Capture the cell that displays the provided text and extract its [X, Y] central coordinate. 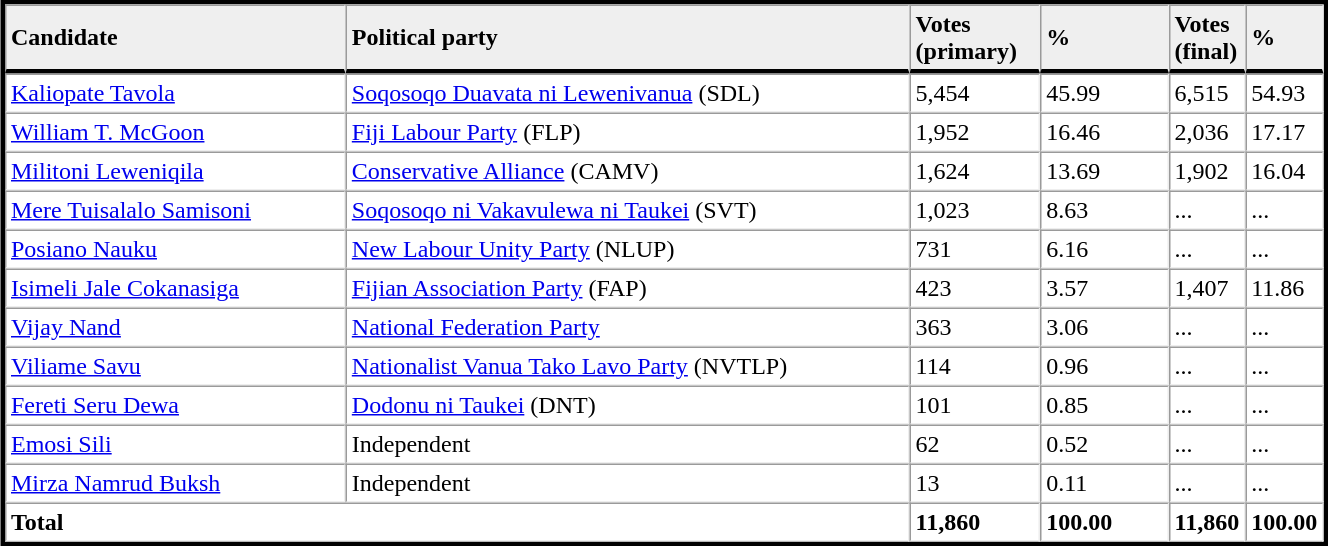
13.69 [1104, 172]
Conservative Alliance (CAMV) [628, 172]
Votes(primary) [976, 38]
0.52 [1104, 444]
2,036 [1206, 132]
Kaliopate Tavola [176, 94]
363 [976, 328]
Vijay Nand [176, 328]
101 [976, 406]
0.96 [1104, 366]
1,902 [1206, 172]
0.11 [1104, 484]
Fiji Labour Party (FLP) [628, 132]
New Labour Unity Party (NLUP) [628, 250]
1,624 [976, 172]
54.93 [1284, 94]
62 [976, 444]
Fijian Association Party (FAP) [628, 288]
Militoni Leweniqila [176, 172]
16.46 [1104, 132]
William T. McGoon [176, 132]
Dodonu ni Taukei (DNT) [628, 406]
Posiano Nauku [176, 250]
Total [458, 522]
Isimeli Jale Cokanasiga [176, 288]
Mere Tuisalalo Samisoni [176, 210]
Nationalist Vanua Tako Lavo Party (NVTLP) [628, 366]
Votes(final) [1206, 38]
Candidate [176, 38]
Political party [628, 38]
17.17 [1284, 132]
1,023 [976, 210]
13 [976, 484]
45.99 [1104, 94]
114 [976, 366]
Viliame Savu [176, 366]
6.16 [1104, 250]
1,952 [976, 132]
Fereti Seru Dewa [176, 406]
0.85 [1104, 406]
8.63 [1104, 210]
1,407 [1206, 288]
731 [976, 250]
National Federation Party [628, 328]
Emosi Sili [176, 444]
5,454 [976, 94]
Mirza Namrud Buksh [176, 484]
3.06 [1104, 328]
Soqosoqo Duavata ni Lewenivanua (SDL) [628, 94]
Soqosoqo ni Vakavulewa ni Taukei (SVT) [628, 210]
6,515 [1206, 94]
423 [976, 288]
11.86 [1284, 288]
3.57 [1104, 288]
16.04 [1284, 172]
